Provide the (X, Y) coordinate of the cell's center where the given text is located.  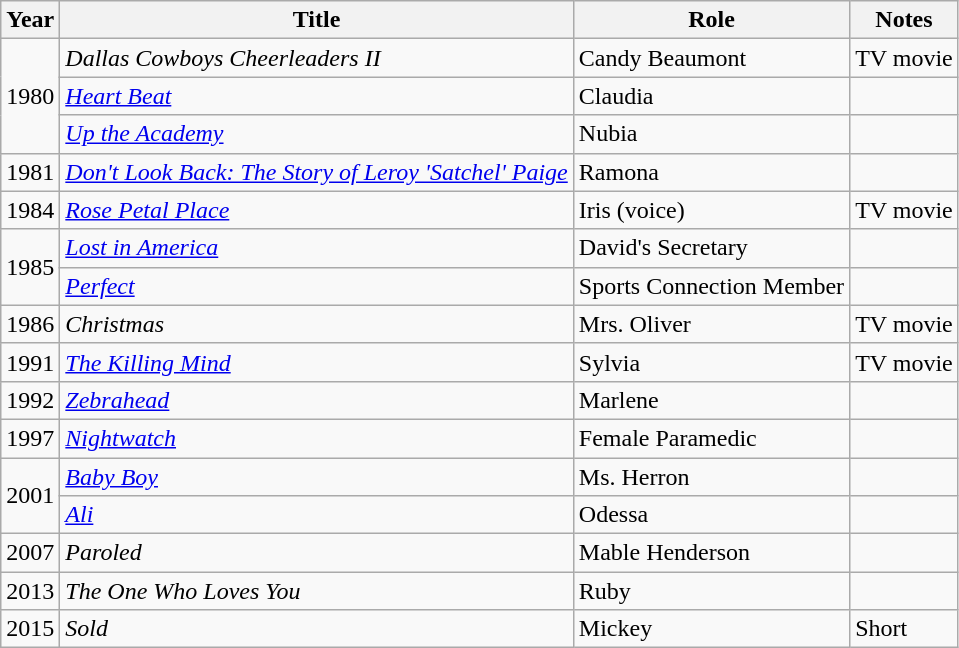
Role (711, 20)
Year (30, 20)
David's Secretary (711, 248)
Ali (316, 515)
Short (904, 629)
Nightwatch (316, 438)
Sports Connection Member (711, 286)
Mable Henderson (711, 553)
1986 (30, 324)
1992 (30, 400)
Don't Look Back: The Story of Leroy 'Satchel' Paige (316, 172)
Baby Boy (316, 477)
Up the Academy (316, 134)
Iris (voice) (711, 210)
Lost in America (316, 248)
1981 (30, 172)
Ms. Herron (711, 477)
The Killing Mind (316, 362)
Title (316, 20)
Female Paramedic (711, 438)
The One Who Loves You (316, 591)
2001 (30, 496)
Marlene (711, 400)
Ramona (711, 172)
2007 (30, 553)
1985 (30, 267)
2015 (30, 629)
1991 (30, 362)
Odessa (711, 515)
Heart Beat (316, 96)
Perfect (316, 286)
Candy Beaumont (711, 58)
Rose Petal Place (316, 210)
Ruby (711, 591)
1980 (30, 96)
Paroled (316, 553)
Sylvia (711, 362)
Dallas Cowboys Cheerleaders II (316, 58)
1997 (30, 438)
1984 (30, 210)
Christmas (316, 324)
Notes (904, 20)
Mickey (711, 629)
Mrs. Oliver (711, 324)
Nubia (711, 134)
Claudia (711, 96)
2013 (30, 591)
Sold (316, 629)
Zebrahead (316, 400)
